Determine the (x, y) coordinate at the center of the cell enclosing the given text.  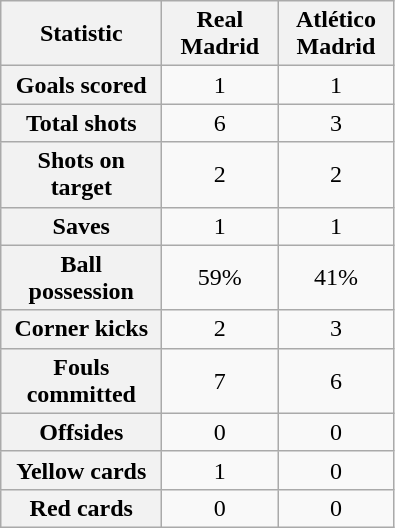
Red cards (82, 508)
7 (220, 380)
Total shots (82, 123)
Atlético Madrid (336, 34)
Goals scored (82, 85)
Offsides (82, 432)
Corner kicks (82, 329)
Statistic (82, 34)
Yellow cards (82, 470)
59% (220, 278)
Fouls committed (82, 380)
Ball possession (82, 278)
Saves (82, 226)
41% (336, 278)
Shots on target (82, 174)
Real Madrid (220, 34)
